From the cell containing the given text, extract its center point as (X, Y) coordinate. 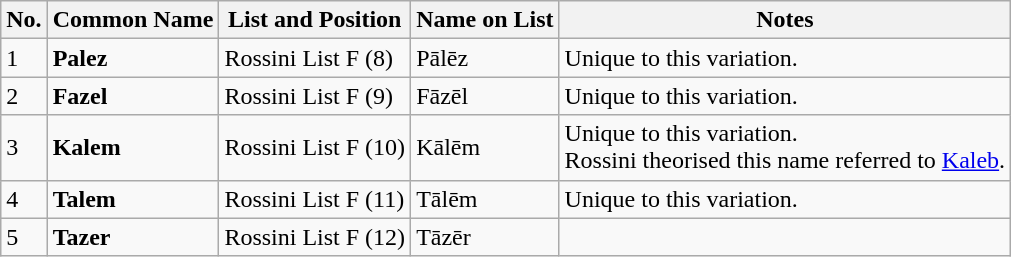
Common Name (133, 20)
Kālēm (485, 148)
Palez (133, 58)
Tazer (133, 237)
1 (24, 58)
No. (24, 20)
Unique to this variation.Rossini theorised this name referred to Kaleb. (785, 148)
3 (24, 148)
Rossini List F (8) (315, 58)
Name on List (485, 20)
Kalem (133, 148)
Pālēz (485, 58)
Fāzēl (485, 96)
2 (24, 96)
List and Position (315, 20)
Tāzēr (485, 237)
Tālēm (485, 199)
Rossini List F (12) (315, 237)
4 (24, 199)
Talem (133, 199)
Notes (785, 20)
Fazel (133, 96)
Rossini List F (11) (315, 199)
Rossini List F (9) (315, 96)
5 (24, 237)
Rossini List F (10) (315, 148)
